Find where the given text appears and provide that cell's center as (X, Y) coordinate. 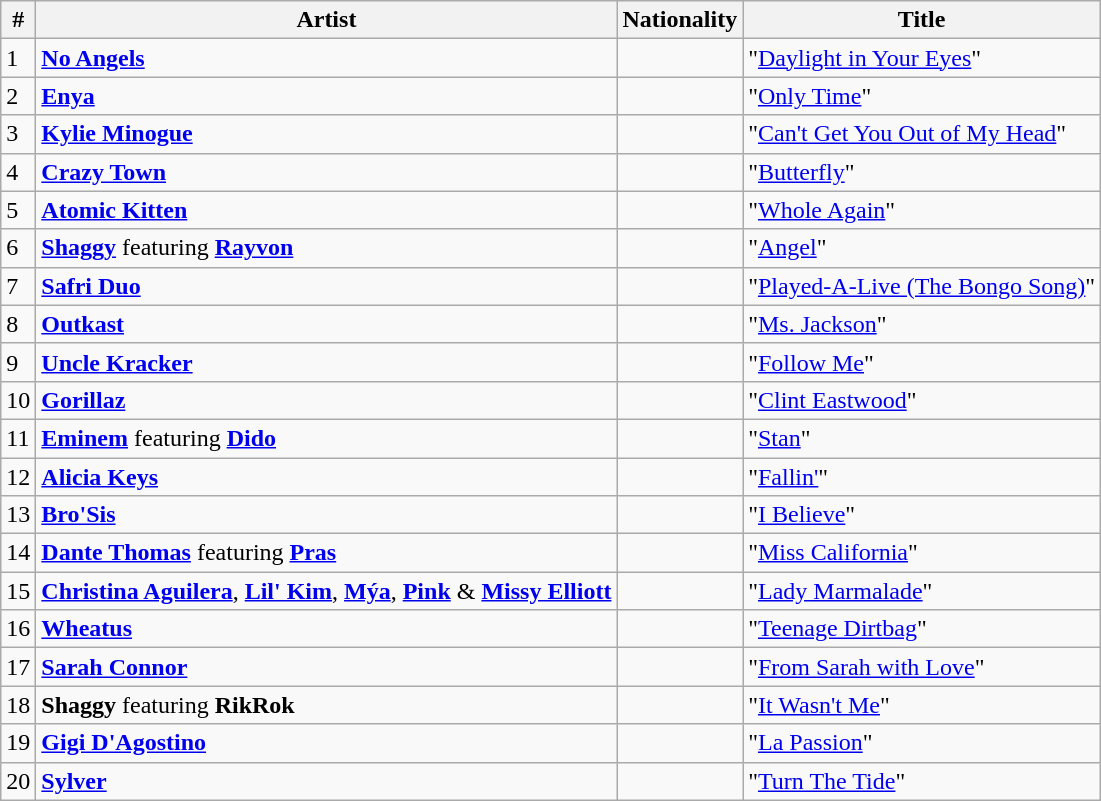
16 (18, 629)
2 (18, 96)
"Whole Again" (922, 210)
12 (18, 477)
Wheatus (326, 629)
Sarah Connor (326, 667)
"Miss California" (922, 553)
19 (18, 743)
Alicia Keys (326, 477)
Christina Aguilera, Lil' Kim, Mýa, Pink & Missy Elliott (326, 591)
Shaggy featuring RikRok (326, 705)
Gigi D'Agostino (326, 743)
"Ms. Jackson" (922, 324)
Outkast (326, 324)
"Angel" (922, 248)
# (18, 20)
Shaggy featuring Rayvon (326, 248)
3 (18, 134)
"Daylight in Your Eyes" (922, 58)
"Can't Get You Out of My Head" (922, 134)
4 (18, 172)
5 (18, 210)
Title (922, 20)
1 (18, 58)
18 (18, 705)
Safri Duo (326, 286)
Nationality (680, 20)
"Only Time" (922, 96)
"Follow Me" (922, 362)
"Stan" (922, 438)
Enya (326, 96)
"La Passion" (922, 743)
13 (18, 515)
Dante Thomas featuring Pras (326, 553)
No Angels (326, 58)
7 (18, 286)
"Clint Eastwood" (922, 400)
8 (18, 324)
"Lady Marmalade" (922, 591)
Artist (326, 20)
Crazy Town (326, 172)
Gorillaz (326, 400)
6 (18, 248)
15 (18, 591)
9 (18, 362)
"From Sarah with Love" (922, 667)
"Played-A-Live (The Bongo Song)" (922, 286)
Uncle Kracker (326, 362)
10 (18, 400)
"Turn The Tide" (922, 781)
Atomic Kitten (326, 210)
Eminem featuring Dido (326, 438)
"I Believe" (922, 515)
"Butterfly" (922, 172)
Bro'Sis (326, 515)
"Teenage Dirtbag" (922, 629)
"It Wasn't Me" (922, 705)
17 (18, 667)
20 (18, 781)
Sylver (326, 781)
Kylie Minogue (326, 134)
"Fallin'" (922, 477)
14 (18, 553)
11 (18, 438)
